Find where the given text appears and provide that cell's center as [X, Y] coordinate. 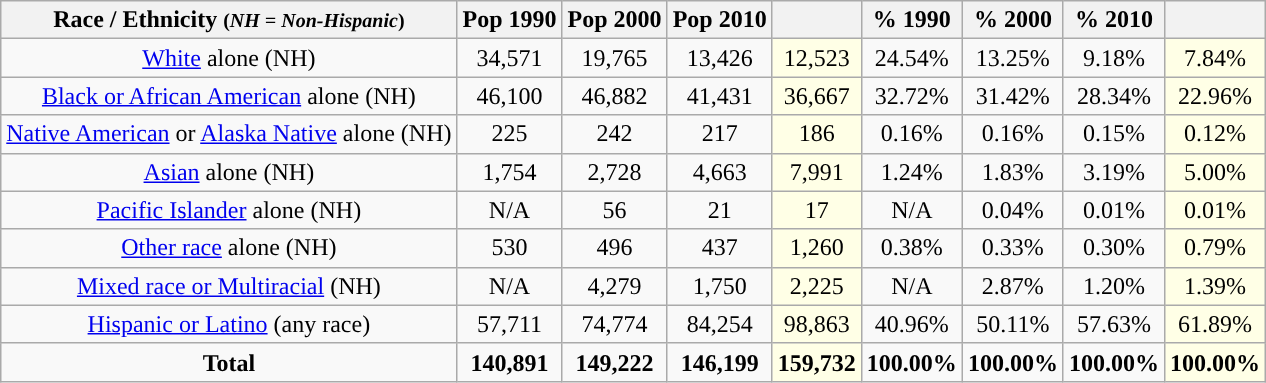
Native American or Alaska Native alone (NH) [229, 134]
56 [614, 210]
Pop 2000 [614, 20]
2,225 [816, 286]
74,774 [614, 324]
140,891 [510, 362]
40.96% [912, 324]
1.24% [912, 172]
84,254 [720, 324]
2.87% [1012, 286]
5.00% [1214, 172]
34,571 [510, 58]
17 [816, 210]
4,279 [614, 286]
9.18% [1114, 58]
13.25% [1012, 58]
Total [229, 362]
1,750 [720, 286]
36,667 [816, 96]
217 [720, 134]
186 [816, 134]
21 [720, 210]
Asian alone (NH) [229, 172]
1.83% [1012, 172]
50.11% [1012, 324]
98,863 [816, 324]
3.19% [1114, 172]
496 [614, 248]
% 2010 [1114, 20]
1.20% [1114, 286]
57,711 [510, 324]
0.04% [1012, 210]
7,991 [816, 172]
Other race alone (NH) [229, 248]
White alone (NH) [229, 58]
31.42% [1012, 96]
28.34% [1114, 96]
13,426 [720, 58]
12,523 [816, 58]
0.33% [1012, 248]
46,100 [510, 96]
41,431 [720, 96]
19,765 [614, 58]
1.39% [1214, 286]
2,728 [614, 172]
1,754 [510, 172]
% 1990 [912, 20]
159,732 [816, 362]
530 [510, 248]
0.12% [1214, 134]
149,222 [614, 362]
32.72% [912, 96]
57.63% [1114, 324]
61.89% [1214, 324]
225 [510, 134]
0.38% [912, 248]
Hispanic or Latino (any race) [229, 324]
Pop 1990 [510, 20]
Pop 2010 [720, 20]
Race / Ethnicity (NH = Non-Hispanic) [229, 20]
Mixed race or Multiracial (NH) [229, 286]
437 [720, 248]
7.84% [1214, 58]
242 [614, 134]
Black or African American alone (NH) [229, 96]
0.79% [1214, 248]
% 2000 [1012, 20]
146,199 [720, 362]
0.15% [1114, 134]
22.96% [1214, 96]
1,260 [816, 248]
46,882 [614, 96]
0.30% [1114, 248]
4,663 [720, 172]
Pacific Islander alone (NH) [229, 210]
24.54% [912, 58]
